Search for the cell housing the specified text and yield its [X, Y] center coordinate. 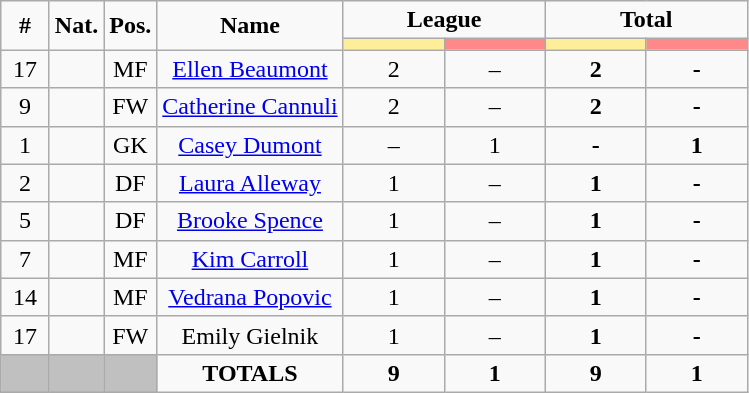
TOTALS [250, 373]
Brooke Spence [250, 221]
Kim Carroll [250, 259]
Nat. [76, 26]
Vedrana Popovic [250, 297]
Laura Alleway [250, 183]
Catherine Cannuli [250, 107]
Ellen Beaumont [250, 69]
5 [26, 221]
Pos. [130, 26]
GK [130, 145]
Total [646, 20]
14 [26, 297]
Casey Dumont [250, 145]
7 [26, 259]
League [444, 20]
# [26, 26]
Name [250, 26]
Emily Gielnik [250, 335]
